Find where the given text appears and provide that cell's center as (X, Y) coordinate. 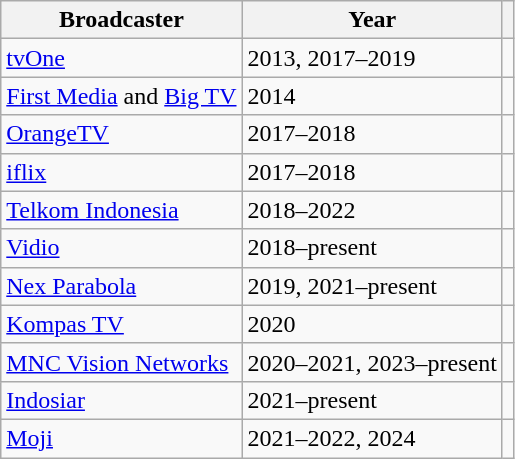
OrangeTV (122, 134)
iflix (122, 172)
tvOne (122, 58)
2021–2022, 2024 (372, 438)
Indosiar (122, 400)
Nex Parabola (122, 286)
2018–present (372, 248)
2020 (372, 324)
2014 (372, 96)
Year (372, 20)
Kompas TV (122, 324)
2021–present (372, 400)
First Media and Big TV (122, 96)
2019, 2021–present (372, 286)
Vidio (122, 248)
2018–2022 (372, 210)
2020–2021, 2023–present (372, 362)
MNC Vision Networks (122, 362)
Broadcaster (122, 20)
2013, 2017–2019 (372, 58)
Telkom Indonesia (122, 210)
Moji (122, 438)
